Determine the [X, Y] coordinate at the center of the cell enclosing the given text.  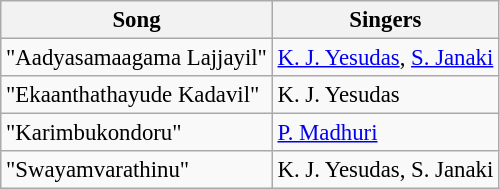
"Swayamvarathinu" [136, 170]
Song [136, 20]
K. J. Yesudas [385, 95]
"Ekaanthathayude Kadavil" [136, 95]
Singers [385, 20]
"Aadyasamaagama Lajjayil" [136, 58]
P. Madhuri [385, 133]
"Karimbukondoru" [136, 133]
